Identify which cell holds the provided text, then report its (x, y) central coordinate. 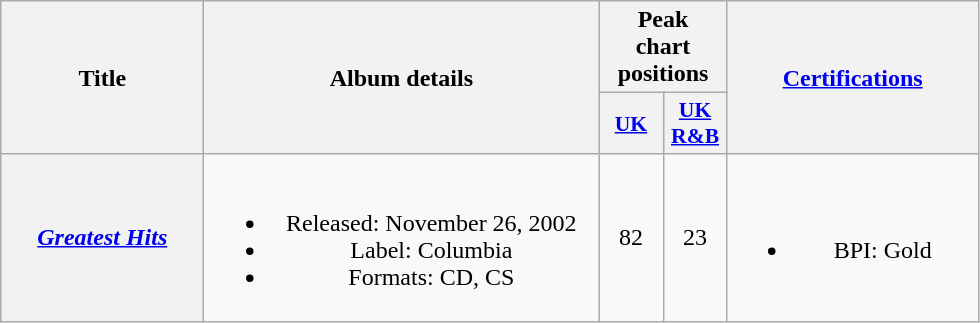
Title (102, 78)
Peakchartpositions (663, 47)
BPI: Gold (852, 238)
23 (695, 238)
UK (631, 124)
UKR&B (695, 124)
Greatest Hits (102, 238)
Certifications (852, 78)
82 (631, 238)
Released: November 26, 2002Label: ColumbiaFormats: CD, CS (402, 238)
Album details (402, 78)
